Identify which cell holds the provided text, then report its [X, Y] central coordinate. 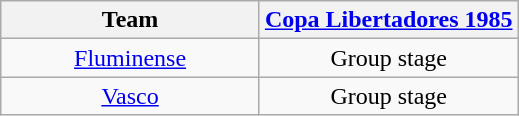
Team [130, 20]
Vasco [130, 96]
Copa Libertadores 1985 [388, 20]
Fluminense [130, 58]
